Extract the [X, Y] coordinate from the center of the cell holding the provided text.  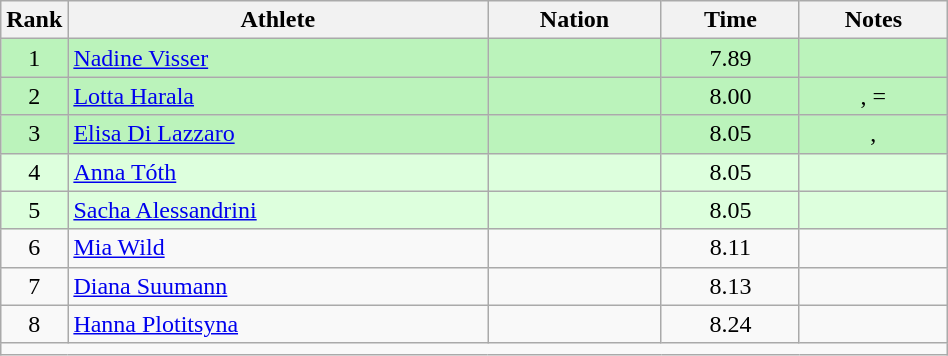
8.11 [730, 248]
4 [34, 172]
8.24 [730, 324]
5 [34, 210]
7.89 [730, 58]
Sacha Alessandrini [278, 210]
2 [34, 96]
8 [34, 324]
, = [873, 96]
8.13 [730, 286]
Rank [34, 20]
7 [34, 286]
Diana Suumann [278, 286]
Notes [873, 20]
Anna Tóth [278, 172]
6 [34, 248]
Nadine Visser [278, 58]
Time [730, 20]
Athlete [278, 20]
Mia Wild [278, 248]
8.00 [730, 96]
Elisa Di Lazzaro [278, 134]
Nation [575, 20]
3 [34, 134]
1 [34, 58]
, [873, 134]
Lotta Harala [278, 96]
Hanna Plotitsyna [278, 324]
